Return (X, Y) of the center of cell containing provided text 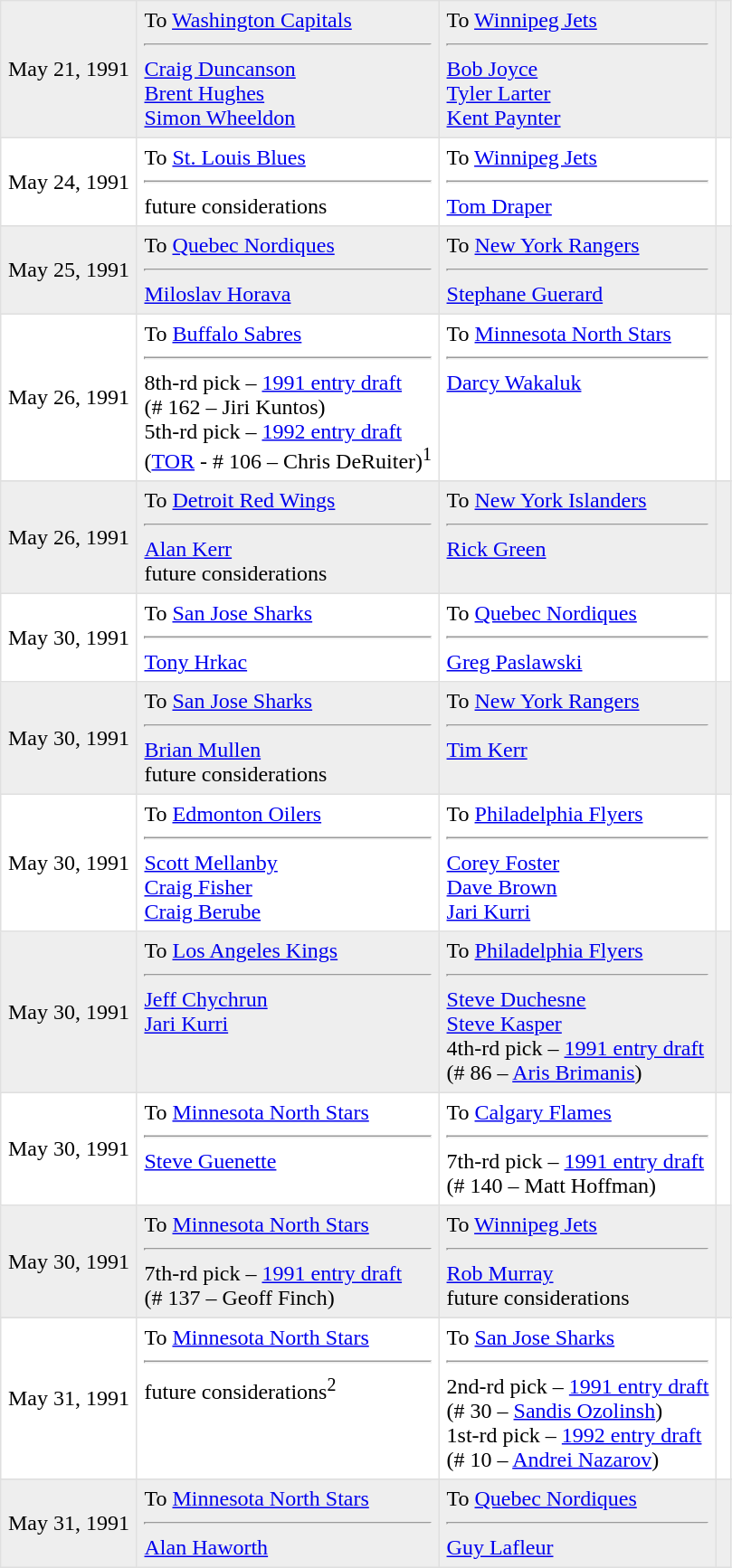
To Minnesota North StarsDarcy Wakaluk (577, 398)
To San Jose SharksBrian Mullenfuture considerations (288, 738)
May 21, 1991 (69, 70)
To Washington CapitalsCraig DuncansonBrent HughesSimon Wheeldon (288, 70)
To New York RangersTim Kerr (577, 738)
To Minnesota North Starsfuture considerations2 (288, 1399)
To Edmonton OilersScott MellanbyCraig FisherCraig Berube (288, 864)
To St. Louis Bluesfuture considerations (288, 182)
To Philadelphia FlyersCorey FosterDave BrownJari Kurri (577, 864)
To San Jose SharksTony Hrkac (288, 638)
To Quebec NordiquesGreg Paslawski (577, 638)
To Winnipeg JetsTom Draper (577, 182)
May 25, 1991 (69, 270)
To Winnipeg JetsBob JoyceTyler LarterKent Paynter (577, 70)
To New York IslandersRick Green (577, 537)
To Minnesota North Stars7th-rd pick – 1991 entry draft(# 137 – Geoff Finch) (288, 1261)
To San Jose Sharks2nd-rd pick – 1991 entry draft(# 30 – Sandis Ozolinsh)1st-rd pick – 1992 entry draft(# 10 – Andrei Nazarov) (577, 1399)
To Quebec NordiquesMiloslav Horava (288, 270)
To Los Angeles KingsJeff ChychrunJari Kurri (288, 1012)
To Philadelphia FlyersSteve DuchesneSteve Kasper4th-rd pick – 1991 entry draft(# 86 – Aris Brimanis) (577, 1012)
To Minnesota North StarsSteve Guenette (288, 1149)
To Winnipeg JetsRob Murrayfuture considerations (577, 1261)
To Quebec NordiquesGuy Lafleur (577, 1524)
To Calgary Flames7th-rd pick – 1991 entry draft(# 140 – Matt Hoffman) (577, 1149)
To Buffalo Sabres8th-rd pick – 1991 entry draft(# 162 – Jiri Kuntos)5th-rd pick – 1992 entry draft(TOR - # 106 – Chris DeRuiter)1 (288, 398)
May 24, 1991 (69, 182)
To Detroit Red WingsAlan Kerrfuture considerations (288, 537)
To Minnesota North StarsAlan Haworth (288, 1524)
To New York RangersStephane Guerard (577, 270)
